Extract the (X, Y) coordinate from the center of the cell holding the provided text.  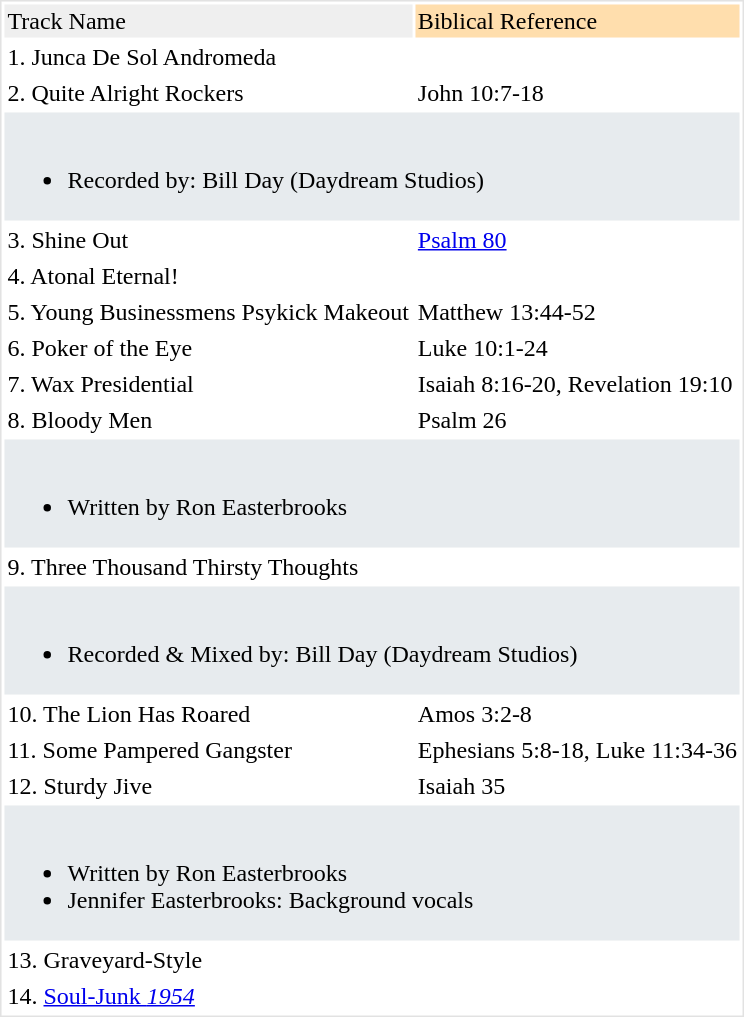
Track Name (208, 20)
14. Soul-Junk 1954 (208, 996)
5. Young Businessmens Psykick Makeout (208, 312)
John 10:7-18 (578, 92)
9. Three Thousand Thirsty Thoughts (208, 566)
Recorded & Mixed by: Bill Day (Daydream Studios) (372, 640)
11. Some Pampered Gangster (208, 750)
Psalm 80 (578, 240)
Isaiah 35 (578, 786)
7. Wax Presidential (208, 384)
Written by Ron Easterbrooks (372, 494)
Luke 10:1-24 (578, 348)
2. Quite Alright Rockers (208, 92)
Amos 3:2-8 (578, 714)
6. Poker of the Eye (208, 348)
1. Junca De Sol Andromeda (208, 56)
10. The Lion Has Roared (208, 714)
Written by Ron EasterbrooksJennifer Easterbrooks: Background vocals (372, 874)
3. Shine Out (208, 240)
Recorded by: Bill Day (Daydream Studios) (372, 166)
Biblical Reference (578, 20)
13. Graveyard-Style (208, 960)
Matthew 13:44-52 (578, 312)
Ephesians 5:8-18, Luke 11:34-36 (578, 750)
Psalm 26 (578, 420)
8. Bloody Men (208, 420)
Isaiah 8:16-20, Revelation 19:10 (578, 384)
12. Sturdy Jive (208, 786)
4. Atonal Eternal! (208, 276)
